Scan for the cell matching the given text and deliver its [X, Y] coordinate at center. 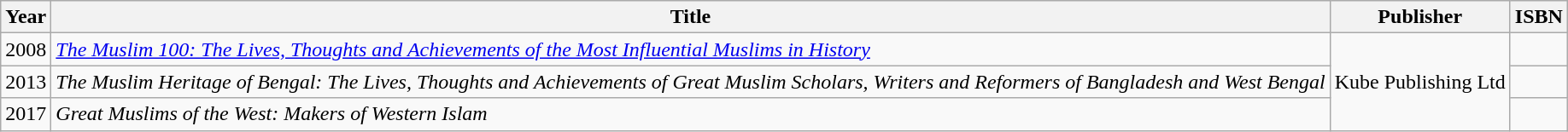
Great Muslims of the West: Makers of Western Islam [690, 114]
The Muslim Heritage of Bengal: The Lives, Thoughts and Achievements of Great Muslim Scholars, Writers and Reformers of Bangladesh and West Bengal [690, 82]
Publisher [1419, 17]
2013 [26, 82]
The Muslim 100: The Lives, Thoughts and Achievements of the Most Influential Muslims in History [690, 49]
ISBN [1539, 17]
2008 [26, 49]
Title [690, 17]
Year [26, 17]
Kube Publishing Ltd [1419, 82]
2017 [26, 114]
